Locate the cell with the specified text and output its [X, Y] center coordinate. 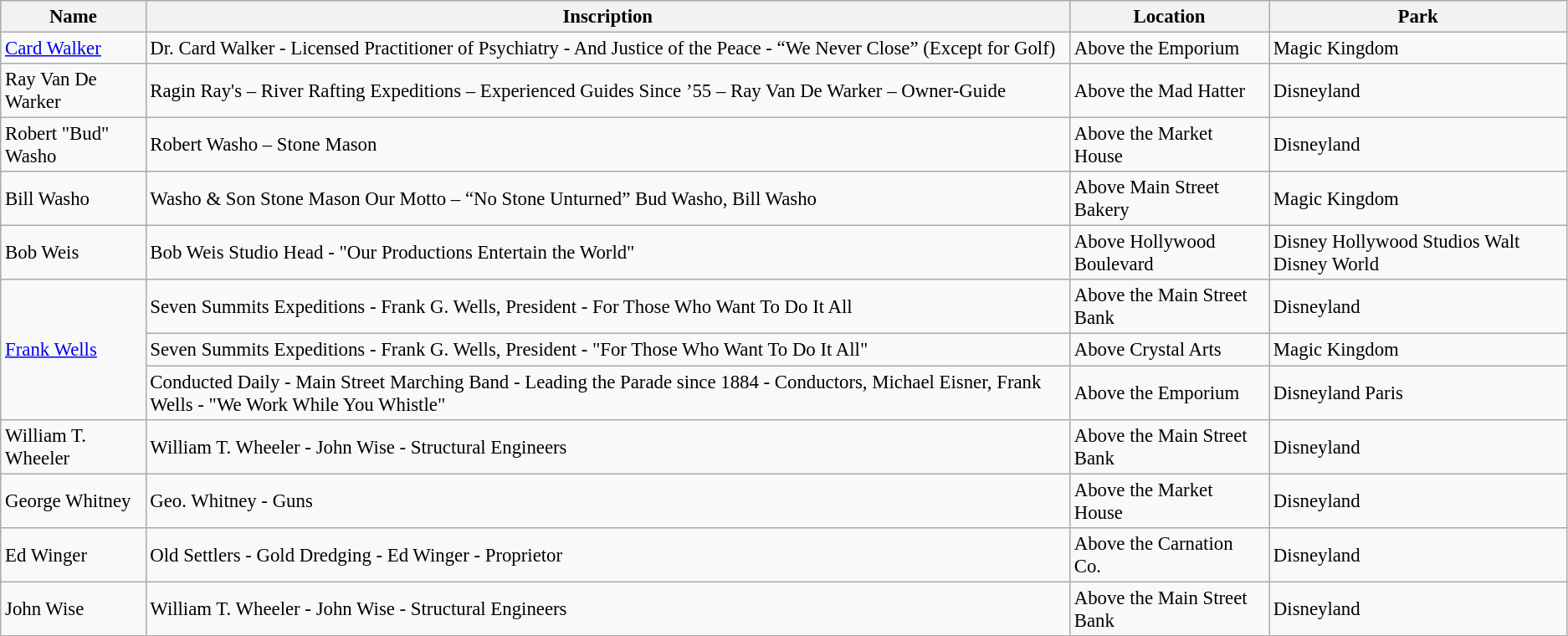
Washo & Son Stone Mason Our Motto – “No Stone Unturned” Bud Washo, Bill Washo [607, 199]
Above Hollywood Boulevard [1169, 253]
Location [1169, 17]
Above Crystal Arts [1169, 350]
John Wise [74, 609]
Disney Hollywood Studios Walt Disney World [1418, 253]
Frank Wells [74, 350]
Old Settlers - Gold Dredging - Ed Winger - Proprietor [607, 554]
Above the Mad Hatter [1169, 90]
William T. Wheeler [74, 447]
Park [1418, 17]
Geo. Whitney - Guns [607, 500]
Ed Winger [74, 554]
Above the Carnation Co. [1169, 554]
Dr. Card Walker - Licensed Practitioner of Psychiatry - And Justice of the Peace - “We Never Close” (Except for Golf) [607, 49]
Seven Summits Expeditions - Frank G. Wells, President - "For Those Who Want To Do It All" [607, 350]
Above Main Street Bakery [1169, 199]
Robert "Bud" Washo [74, 146]
Conducted Daily - Main Street Marching Band - Leading the Parade since 1884 - Conductors, Michael Eisner, Frank Wells - "We Work While You Whistle" [607, 393]
Robert Washo – Stone Mason [607, 146]
Bob Weis [74, 253]
Bob Weis Studio Head - "Our Productions Entertain the World" [607, 253]
Ragin Ray's – River Rafting Expeditions – Experienced Guides Since ’55 – Ray Van De Warker – Owner-Guide [607, 90]
George Whitney [74, 500]
Card Walker [74, 49]
Disneyland Paris [1418, 393]
Inscription [607, 17]
Seven Summits Expeditions - Frank G. Wells, President - For Those Who Want To Do It All [607, 306]
Name [74, 17]
Bill Washo [74, 199]
Ray Van De Warker [74, 90]
